Locate the cell with the specified text and output its (x, y) center coordinate. 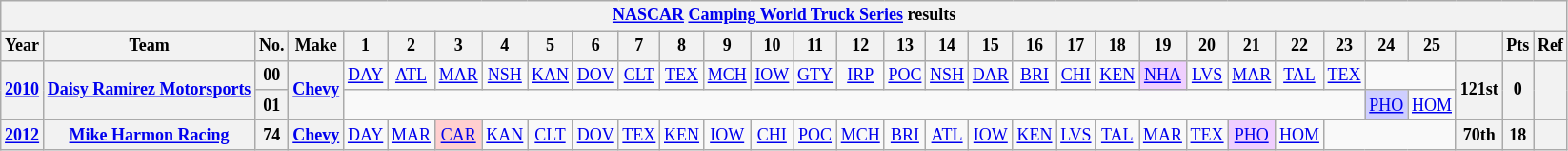
Daisy Ramirez Motorsports (149, 90)
IRP (860, 75)
14 (947, 46)
Make (316, 46)
01 (272, 105)
Pts (1518, 46)
17 (1076, 46)
2012 (23, 134)
22 (1299, 46)
Ref (1551, 46)
00 (272, 75)
74 (272, 134)
0 (1518, 90)
9 (727, 46)
NHA (1163, 75)
5 (551, 46)
12 (860, 46)
3 (458, 46)
20 (1207, 46)
2010 (23, 90)
15 (991, 46)
70th (1478, 134)
19 (1163, 46)
1 (366, 46)
6 (595, 46)
Mike Harmon Racing (149, 134)
No. (272, 46)
DAR (991, 75)
11 (815, 46)
13 (905, 46)
4 (505, 46)
Team (149, 46)
NASCAR Camping World Truck Series results (785, 15)
10 (772, 46)
25 (1433, 46)
16 (1035, 46)
24 (1387, 46)
23 (1344, 46)
21 (1252, 46)
GTY (815, 75)
7 (639, 46)
121st (1478, 90)
2 (412, 46)
CAR (458, 134)
8 (682, 46)
Year (23, 46)
